Output the [x, y] coordinate of the center of the cell containing the given text.  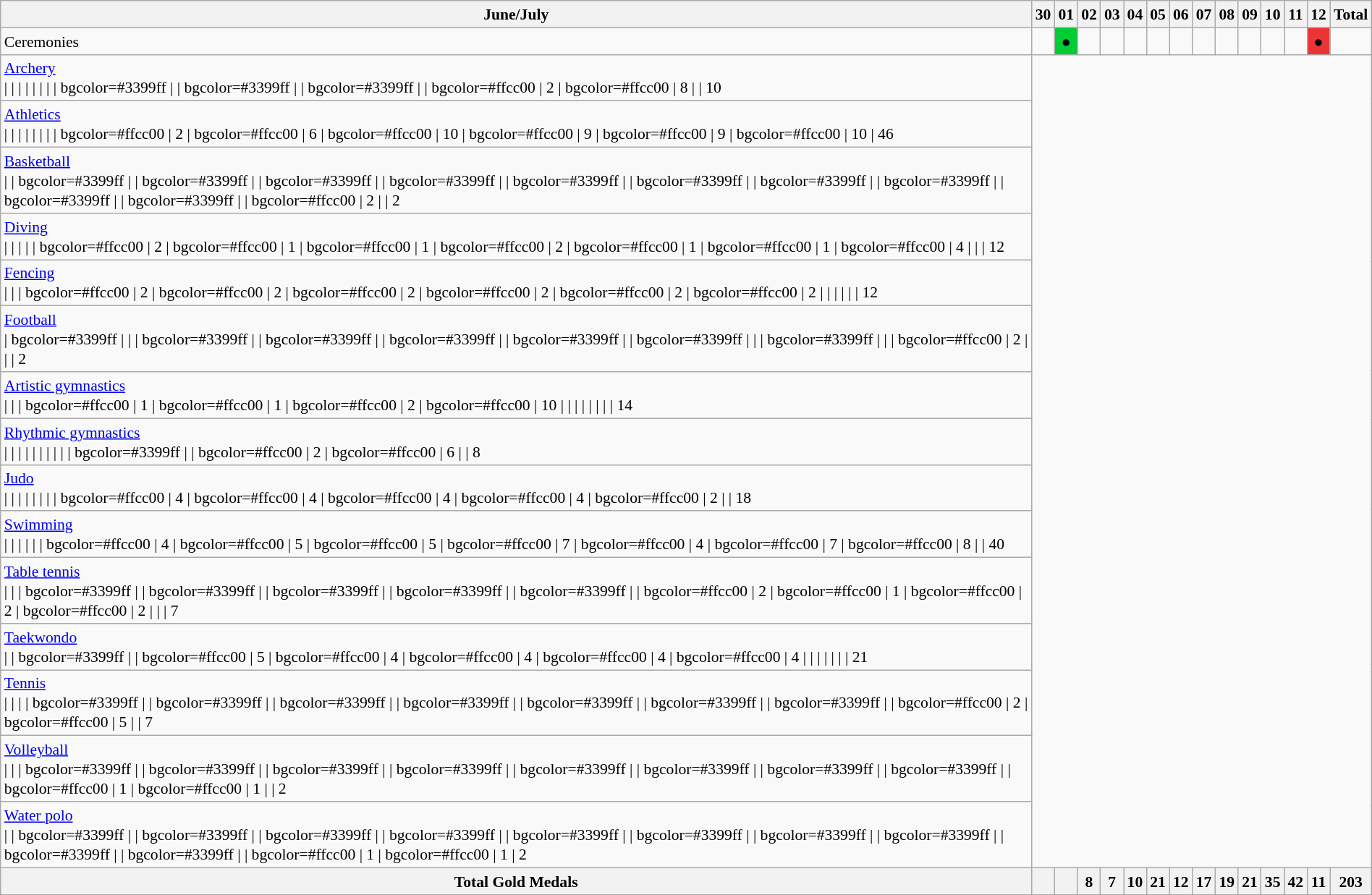
09 [1250, 14]
Judo | | | | | | | | bgcolor=#ffcc00 | 4 | bgcolor=#ffcc00 | 4 | bgcolor=#ffcc00 | 4 | bgcolor=#ffcc00 | 4 | bgcolor=#ffcc00 | 2 | | 18 [517, 488]
02 [1089, 14]
19 [1227, 881]
Total Gold Medals [517, 881]
01 [1066, 14]
08 [1227, 14]
June/July [517, 14]
05 [1158, 14]
04 [1135, 14]
07 [1204, 14]
Ceremonies [517, 41]
Archery | | | | | | | | bgcolor=#3399ff | | bgcolor=#3399ff | | bgcolor=#3399ff | | bgcolor=#ffcc00 | 2 | bgcolor=#ffcc00 | 8 | | 10 [517, 77]
42 [1295, 881]
203 [1350, 881]
Rhythmic gymnastics | | | | | | | | | | bgcolor=#3399ff | | bgcolor=#ffcc00 | 2 | bgcolor=#ffcc00 | 6 | | 8 [517, 441]
8 [1089, 881]
30 [1043, 14]
Total [1350, 14]
06 [1181, 14]
7 [1112, 881]
Artistic gymnastics | | | bgcolor=#ffcc00 | 1 | bgcolor=#ffcc00 | 1 | bgcolor=#ffcc00 | 2 | bgcolor=#ffcc00 | 10 | | | | | | | | 14 [517, 395]
17 [1204, 881]
03 [1112, 14]
35 [1273, 881]
